Return the [X, Y] coordinate for the center point of the cell that contains the specified text.  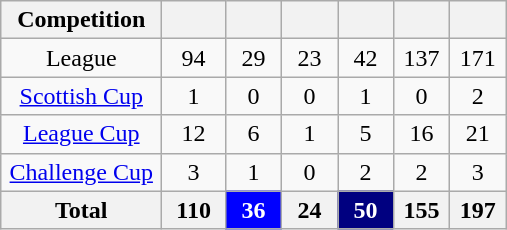
94 [194, 58]
6 [253, 134]
171 [478, 58]
155 [422, 210]
42 [366, 58]
50 [366, 210]
Challenge Cup [82, 172]
110 [194, 210]
League Cup [82, 134]
12 [194, 134]
24 [309, 210]
197 [478, 210]
36 [253, 210]
Scottish Cup [82, 96]
137 [422, 58]
16 [422, 134]
Competition [82, 20]
Total [82, 210]
29 [253, 58]
21 [478, 134]
23 [309, 58]
5 [366, 134]
League [82, 58]
